Provide the (x, y) coordinate of the cell's center where the given text is located.  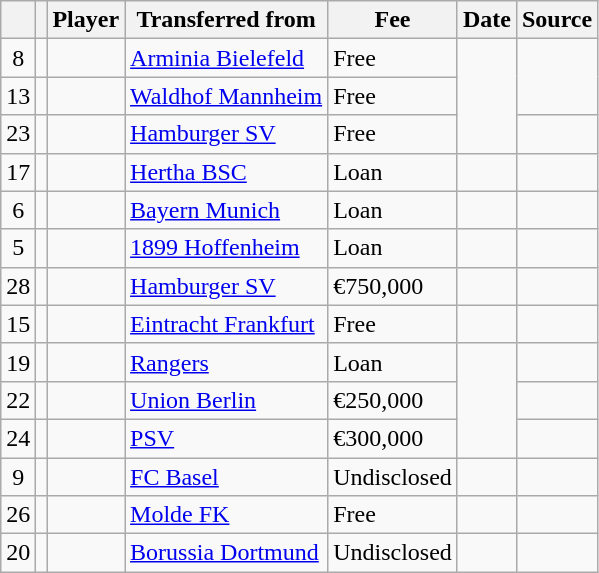
1899 Hoffenheim (226, 248)
Bayern Munich (226, 210)
23 (18, 134)
€750,000 (393, 286)
6 (18, 210)
Player (86, 20)
Source (556, 20)
Union Berlin (226, 400)
Waldhof Mannheim (226, 96)
8 (18, 58)
Hertha BSC (226, 172)
24 (18, 438)
€250,000 (393, 400)
Transferred from (226, 20)
Fee (393, 20)
Date (486, 20)
9 (18, 477)
Molde FK (226, 515)
26 (18, 515)
Eintracht Frankfurt (226, 324)
Borussia Dortmund (226, 553)
Arminia Bielefeld (226, 58)
5 (18, 248)
15 (18, 324)
17 (18, 172)
22 (18, 400)
Rangers (226, 362)
€300,000 (393, 438)
13 (18, 96)
20 (18, 553)
PSV (226, 438)
19 (18, 362)
FC Basel (226, 477)
28 (18, 286)
